Output the [X, Y] coordinate of the center of the cell containing the given text.  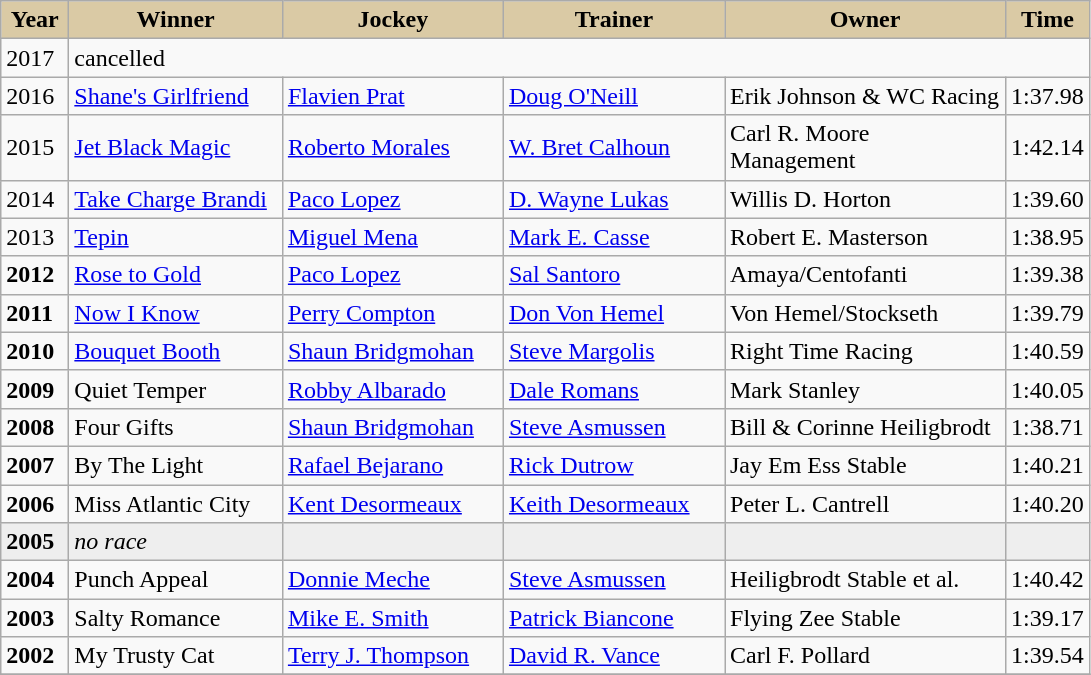
1:40.59 [1048, 351]
1:39.54 [1048, 656]
Jet Black Magic [176, 148]
1:38.71 [1048, 427]
Trainer [614, 20]
Steve Margolis [614, 351]
Peter L. Cantrell [864, 503]
Willis D. Horton [864, 199]
1:39.60 [1048, 199]
Salty Romance [176, 618]
1:42.14 [1048, 148]
1:39.79 [1048, 313]
Doug O'Neill [614, 96]
Flavien Prat [392, 96]
Von Hemel/Stockseth [864, 313]
Terry J. Thompson [392, 656]
D. Wayne Lukas [614, 199]
Winner [176, 20]
Flying Zee Stable [864, 618]
1:40.05 [1048, 389]
2012 [35, 275]
2010 [35, 351]
Rafael Bejarano [392, 465]
Erik Johnson & WC Racing [864, 96]
2009 [35, 389]
Jockey [392, 20]
Keith Desormeaux [614, 503]
David R. Vance [614, 656]
2014 [35, 199]
1:39.17 [1048, 618]
Donnie Meche [392, 580]
Shane's Girlfriend [176, 96]
2016 [35, 96]
2005 [35, 542]
W. Bret Calhoun [614, 148]
Miguel Mena [392, 237]
Sal Santoro [614, 275]
2008 [35, 427]
1:39.38 [1048, 275]
1:38.95 [1048, 237]
no race [176, 542]
Carl R. Moore Management [864, 148]
Jay Em Ess Stable [864, 465]
Roberto Morales [392, 148]
1:40.20 [1048, 503]
Heiligbrodt Stable et al. [864, 580]
Year [35, 20]
Time [1048, 20]
Kent Desormeaux [392, 503]
Don Von Hemel [614, 313]
1:40.42 [1048, 580]
Mark E. Casse [614, 237]
2003 [35, 618]
Perry Compton [392, 313]
2004 [35, 580]
Now I Know [176, 313]
1:40.21 [1048, 465]
2013 [35, 237]
Rose to Gold [176, 275]
2007 [35, 465]
Quiet Temper [176, 389]
Right Time Racing [864, 351]
Tepin [176, 237]
Amaya/Centofanti [864, 275]
Take Charge Brandi [176, 199]
Mark Stanley [864, 389]
By The Light [176, 465]
cancelled [579, 58]
Rick Dutrow [614, 465]
2015 [35, 148]
My Trusty Cat [176, 656]
2011 [35, 313]
Carl F. Pollard [864, 656]
Four Gifts [176, 427]
Owner [864, 20]
Mike E. Smith [392, 618]
Robby Albarado [392, 389]
Bouquet Booth [176, 351]
Dale Romans [614, 389]
2006 [35, 503]
2002 [35, 656]
Miss Atlantic City [176, 503]
Patrick Biancone [614, 618]
Robert E. Masterson [864, 237]
1:37.98 [1048, 96]
Punch Appeal [176, 580]
2017 [35, 58]
Bill & Corinne Heiligbrodt [864, 427]
